Search for the cell housing the specified text and yield its [x, y] center coordinate. 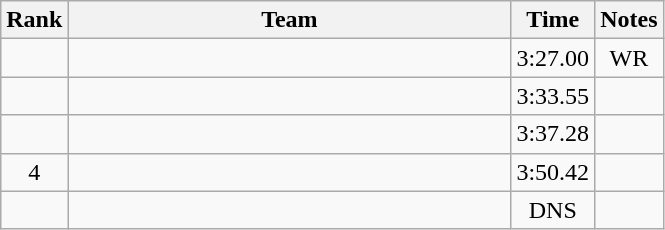
4 [34, 172]
Time [553, 20]
3:27.00 [553, 58]
Rank [34, 20]
WR [629, 58]
3:50.42 [553, 172]
3:37.28 [553, 134]
DNS [553, 210]
Team [290, 20]
Notes [629, 20]
3:33.55 [553, 96]
